Detect which cell encompasses the target text, then output its [X, Y] center coordinate. 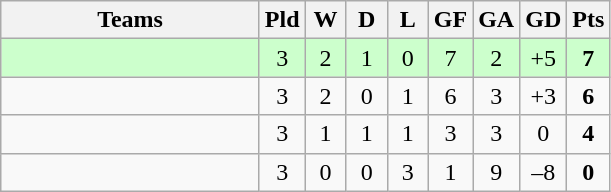
9 [496, 172]
Pld [282, 20]
GF [450, 20]
GD [544, 20]
Pts [588, 20]
–8 [544, 172]
Teams [130, 20]
+5 [544, 58]
D [366, 20]
GA [496, 20]
+3 [544, 96]
4 [588, 134]
L [408, 20]
W [326, 20]
